Scan for the cell matching the given text and deliver its (X, Y) coordinate at center. 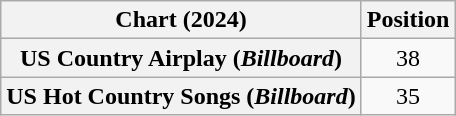
Position (408, 20)
US Country Airplay (Billboard) (181, 58)
38 (408, 58)
35 (408, 96)
Chart (2024) (181, 20)
US Hot Country Songs (Billboard) (181, 96)
